Return (x, y) of the center of cell containing provided text 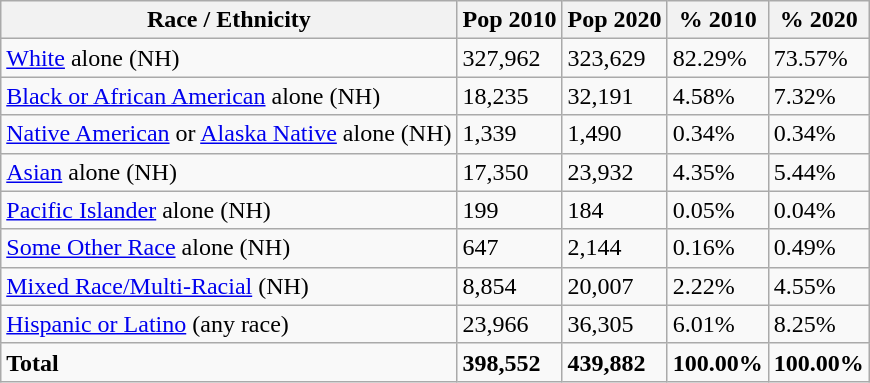
4.35% (718, 172)
82.29% (718, 58)
0.04% (818, 210)
Some Other Race alone (NH) (229, 248)
0.49% (818, 248)
0.16% (718, 248)
23,932 (614, 172)
4.55% (818, 286)
327,962 (510, 58)
439,882 (614, 362)
1,490 (614, 134)
Pacific Islander alone (NH) (229, 210)
Asian alone (NH) (229, 172)
73.57% (818, 58)
8,854 (510, 286)
32,191 (614, 96)
% 2010 (718, 20)
5.44% (818, 172)
323,629 (614, 58)
1,339 (510, 134)
Native American or Alaska Native alone (NH) (229, 134)
647 (510, 248)
398,552 (510, 362)
18,235 (510, 96)
6.01% (718, 324)
Pop 2020 (614, 20)
17,350 (510, 172)
% 2020 (818, 20)
Mixed Race/Multi-Racial (NH) (229, 286)
Black or African American alone (NH) (229, 96)
2.22% (718, 286)
Total (229, 362)
Pop 2010 (510, 20)
4.58% (718, 96)
Hispanic or Latino (any race) (229, 324)
7.32% (818, 96)
8.25% (818, 324)
199 (510, 210)
36,305 (614, 324)
Race / Ethnicity (229, 20)
0.05% (718, 210)
20,007 (614, 286)
White alone (NH) (229, 58)
23,966 (510, 324)
2,144 (614, 248)
184 (614, 210)
